Scan for the cell matching the given text and deliver its (X, Y) coordinate at center. 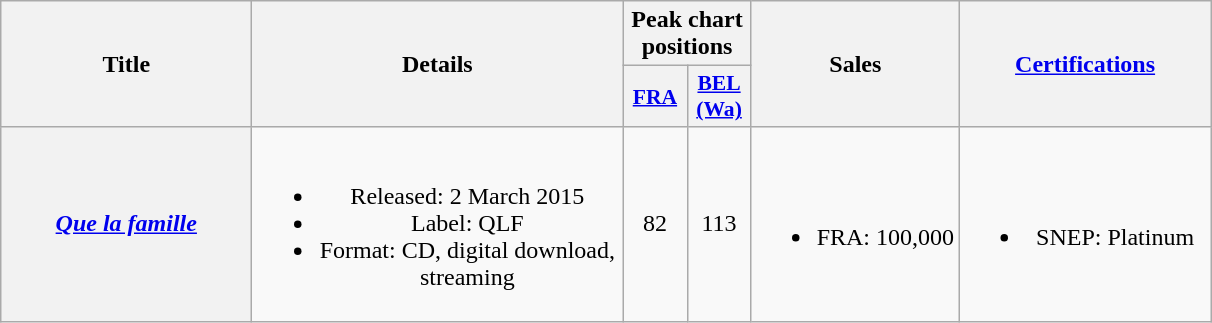
FRA (655, 96)
Certifications (1086, 64)
113 (719, 224)
Details (438, 64)
BEL(Wa) (719, 96)
Sales (855, 64)
SNEP: Platinum (1086, 224)
Que la famille (126, 224)
Released: 2 March 2015Label: QLFFormat: CD, digital download, streaming (438, 224)
FRA: 100,000 (855, 224)
Peak chart positions (687, 34)
82 (655, 224)
Title (126, 64)
